Provide the [x, y] coordinate of the cell's center where the given text is located.  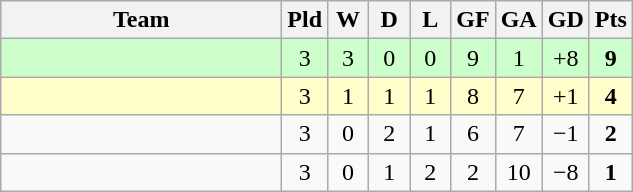
+8 [566, 58]
GA [518, 20]
Team [142, 20]
10 [518, 172]
Pld [305, 20]
D [390, 20]
GD [566, 20]
8 [473, 96]
4 [610, 96]
6 [473, 134]
−8 [566, 172]
−1 [566, 134]
W [348, 20]
GF [473, 20]
Pts [610, 20]
+1 [566, 96]
L [430, 20]
